For the text-containing cell, return its midpoint in (x, y) coordinate format. 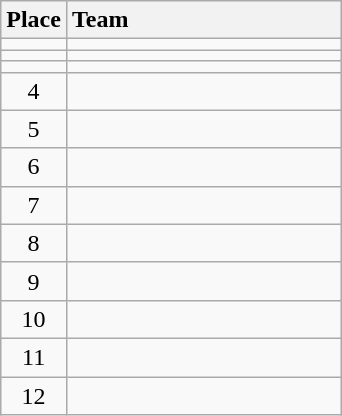
Team (204, 20)
10 (34, 319)
4 (34, 91)
8 (34, 243)
6 (34, 167)
5 (34, 129)
9 (34, 281)
11 (34, 357)
7 (34, 205)
Place (34, 20)
12 (34, 395)
